For the text-containing cell, return its midpoint in (x, y) coordinate format. 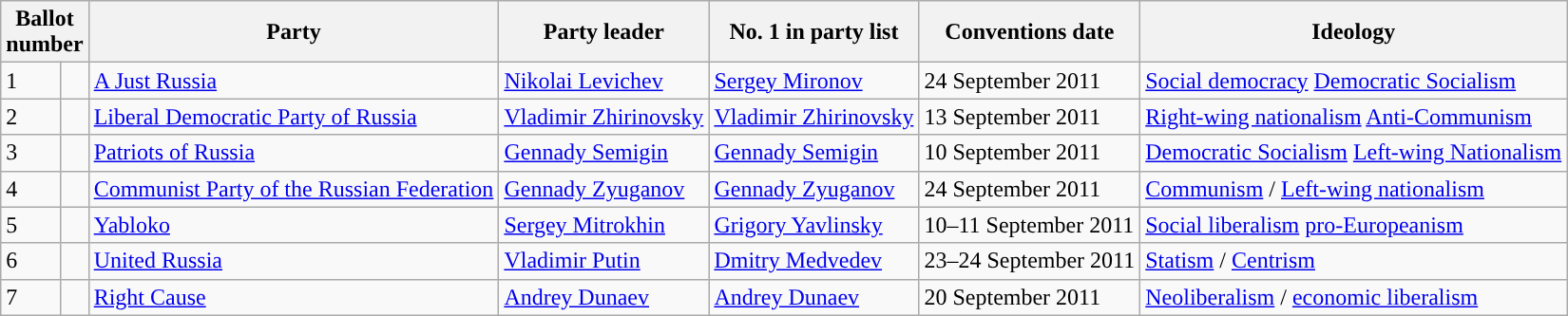
Social democracy Democratic Socialism (1353, 81)
Right Cause (294, 297)
Democratic Socialism Left-wing Nationalism (1353, 153)
Liberal Democratic Party of Russia (294, 117)
Communist Party of the Russian Federation (294, 189)
Neoliberalism / economic liberalism (1353, 297)
Ballot number (45, 32)
7 (30, 297)
Statism / Centrism (1353, 261)
A Just Russia (294, 81)
5 (30, 225)
3 (30, 153)
Patriots of Russia (294, 153)
Grigory Yavlinsky (813, 225)
Yabloko (294, 225)
20 September 2011 (1030, 297)
No. 1 in party list (813, 32)
Right-wing nationalism Anti-Communism (1353, 117)
Ideology (1353, 32)
Conventions date (1030, 32)
10–11 September 2011 (1030, 225)
Dmitry Medvedev (813, 261)
2 (30, 117)
6 (30, 261)
Party leader (604, 32)
Nikolai Levichev (604, 81)
4 (30, 189)
Party (294, 32)
Communism / Left-wing nationalism (1353, 189)
1 (30, 81)
Sergey Mironov (813, 81)
Vladimir Putin (604, 261)
Sergey Mitrokhin (604, 225)
10 September 2011 (1030, 153)
23–24 September 2011 (1030, 261)
13 September 2011 (1030, 117)
United Russia (294, 261)
Social liberalism pro-Europeanism (1353, 225)
